Return (x, y) of the center of cell containing provided text 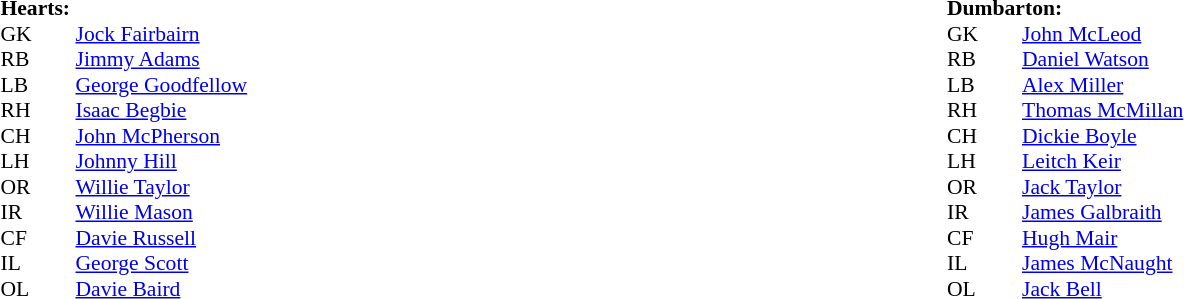
Johnny Hill (162, 161)
Hugh Mair (1102, 238)
Willie Taylor (162, 187)
George Goodfellow (162, 85)
John McLeod (1102, 34)
Jock Fairbairn (162, 34)
James Galbraith (1102, 213)
Willie Mason (162, 213)
Jimmy Adams (162, 59)
Thomas McMillan (1102, 111)
Davie Russell (162, 238)
George Scott (162, 263)
Dickie Boyle (1102, 136)
Isaac Begbie (162, 111)
Jack Taylor (1102, 187)
Daniel Watson (1102, 59)
John McPherson (162, 136)
Alex Miller (1102, 85)
James McNaught (1102, 263)
Leitch Keir (1102, 161)
